Search for the cell housing the specified text and yield its [x, y] center coordinate. 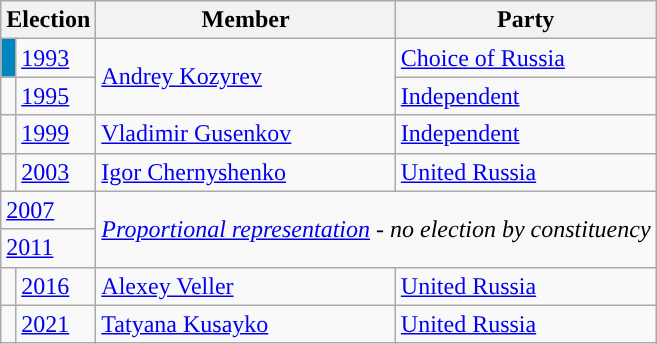
2021 [56, 324]
2007 [48, 210]
1999 [56, 134]
Choice of Russia [526, 58]
Igor Chernyshenko [246, 172]
1995 [56, 96]
Alexey Veller [246, 286]
Party [526, 20]
Election [48, 20]
2016 [56, 286]
Vladimir Gusenkov [246, 134]
Tatyana Kusayko [246, 324]
2003 [56, 172]
Proportional representation - no election by constituency [376, 229]
Andrey Kozyrev [246, 77]
1993 [56, 58]
2011 [48, 248]
Member [246, 20]
